Detect which cell encompasses the target text, then output its (x, y) center coordinate. 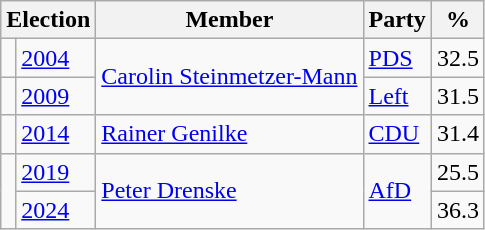
Member (230, 20)
Carolin Steinmetzer-Mann (230, 77)
2014 (56, 134)
36.3 (458, 210)
31.4 (458, 134)
25.5 (458, 172)
Rainer Genilke (230, 134)
% (458, 20)
2019 (56, 172)
AfD (397, 191)
Left (397, 96)
2024 (56, 210)
Election (48, 20)
2009 (56, 96)
Party (397, 20)
2004 (56, 58)
Peter Drenske (230, 191)
CDU (397, 134)
PDS (397, 58)
32.5 (458, 58)
31.5 (458, 96)
